Determine the [X, Y] coordinate at the center of the cell enclosing the given text.  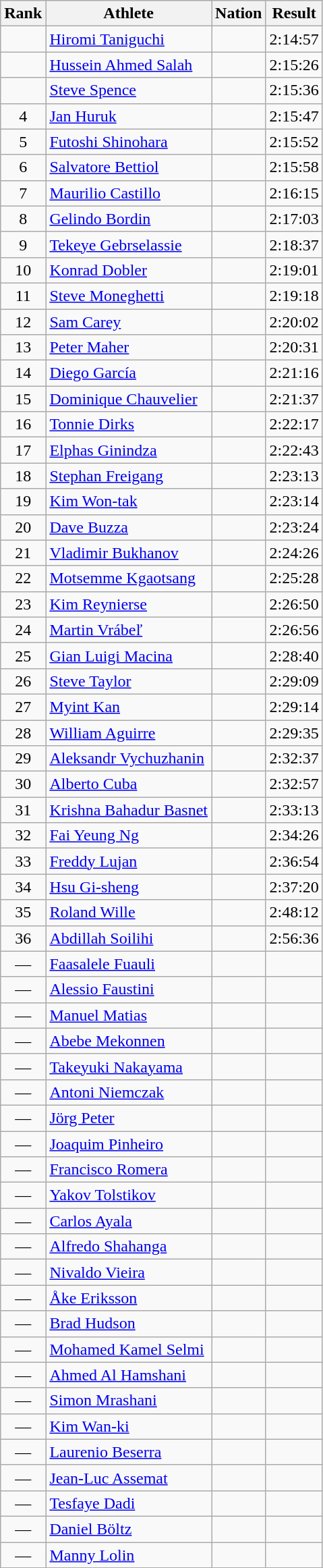
2:33:13 [294, 810]
Steve Moneghetti [129, 296]
18 [23, 476]
2:15:52 [294, 142]
Alfredo Shahanga [129, 1247]
23 [23, 604]
2:15:26 [294, 65]
32 [23, 836]
2:23:14 [294, 502]
2:25:28 [294, 578]
2:15:47 [294, 116]
2:36:54 [294, 861]
Diego García [129, 373]
26 [23, 681]
Mohamed Kamel Selmi [129, 1349]
Rank [23, 13]
12 [23, 322]
2:56:36 [294, 938]
Tesfaye Dadi [129, 1503]
20 [23, 527]
2:26:56 [294, 630]
2:15:36 [294, 90]
Ahmed Al Hamshani [129, 1375]
9 [23, 244]
Maurilio Castillo [129, 193]
2:34:26 [294, 836]
31 [23, 810]
Francisco Romera [129, 1170]
2:32:37 [294, 759]
2:24:26 [294, 553]
Jan Huruk [129, 116]
Laurenio Beserra [129, 1452]
William Aguirre [129, 732]
Kim Reynierse [129, 604]
Tonnie Dirks [129, 425]
Fai Yeung Ng [129, 836]
2:37:20 [294, 887]
29 [23, 759]
Nation [239, 13]
Hussein Ahmed Salah [129, 65]
2:23:13 [294, 476]
Krishna Bahadur Basnet [129, 810]
Joaquim Pinheiro [129, 1144]
Yakov Tolstikov [129, 1195]
Nivaldo Vieira [129, 1272]
Dominique Chauvelier [129, 399]
Daniel Böltz [129, 1529]
2:15:58 [294, 167]
2:48:12 [294, 913]
Manny Lolin [129, 1555]
2:32:57 [294, 784]
21 [23, 553]
15 [23, 399]
6 [23, 167]
Motsemme Kgaotsang [129, 578]
2:22:17 [294, 425]
2:22:43 [294, 450]
25 [23, 655]
Hsu Gi-sheng [129, 887]
Abdillah Soilihi [129, 938]
24 [23, 630]
Result [294, 13]
2:29:09 [294, 681]
Freddy Lujan [129, 861]
Martin Vrábeľ [129, 630]
Stephan Freigang [129, 476]
2:17:03 [294, 219]
Peter Maher [129, 348]
5 [23, 142]
2:29:14 [294, 707]
8 [23, 219]
Athlete [129, 13]
Sam Carey [129, 322]
2:29:35 [294, 732]
2:23:24 [294, 527]
22 [23, 578]
Faasalele Fuauli [129, 964]
Gian Luigi Macina [129, 655]
2:19:01 [294, 270]
Salvatore Bettiol [129, 167]
2:20:31 [294, 348]
4 [23, 116]
Hiromi Taniguchi [129, 39]
14 [23, 373]
Brad Hudson [129, 1324]
7 [23, 193]
Jean-Luc Assemat [129, 1478]
Alberto Cuba [129, 784]
33 [23, 861]
17 [23, 450]
35 [23, 913]
Gelindo Bordin [129, 219]
2:28:40 [294, 655]
Steve Taylor [129, 681]
28 [23, 732]
Steve Spence [129, 90]
Myint Kan [129, 707]
36 [23, 938]
Dave Buzza [129, 527]
30 [23, 784]
2:18:37 [294, 244]
Alessio Faustini [129, 990]
Jörg Peter [129, 1118]
10 [23, 270]
Elphas Ginindza [129, 450]
2:21:16 [294, 373]
Manuel Matias [129, 1015]
2:21:37 [294, 399]
Tekeye Gebrselassie [129, 244]
11 [23, 296]
2:26:50 [294, 604]
Futoshi Shinohara [129, 142]
19 [23, 502]
Aleksandr Vychuzhanin [129, 759]
2:20:02 [294, 322]
27 [23, 707]
2:19:18 [294, 296]
Roland Wille [129, 913]
Carlos Ayala [129, 1221]
Kim Won-tak [129, 502]
16 [23, 425]
Kim Wan-ki [129, 1426]
Vladimir Bukhanov [129, 553]
Simon Mrashani [129, 1401]
Åke Eriksson [129, 1298]
Takeyuki Nakayama [129, 1066]
Antoni Niemczak [129, 1092]
Konrad Dobler [129, 270]
2:16:15 [294, 193]
13 [23, 348]
2:14:57 [294, 39]
34 [23, 887]
Abebe Mekonnen [129, 1041]
